Scan for the cell matching the given text and deliver its (X, Y) coordinate at center. 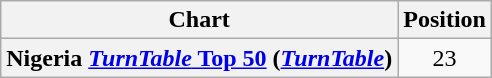
23 (445, 58)
Nigeria TurnTable Top 50 (TurnTable) (200, 58)
Chart (200, 20)
Position (445, 20)
